Detect which cell encompasses the target text, then output its (x, y) center coordinate. 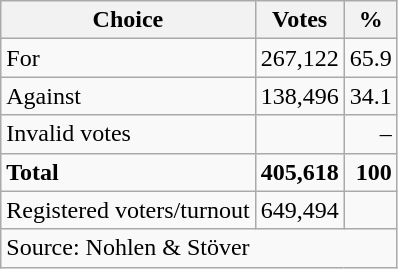
267,122 (300, 58)
% (370, 20)
For (128, 58)
Invalid votes (128, 134)
Votes (300, 20)
34.1 (370, 96)
– (370, 134)
Source: Nohlen & Stöver (199, 248)
138,496 (300, 96)
405,618 (300, 172)
65.9 (370, 58)
Choice (128, 20)
100 (370, 172)
649,494 (300, 210)
Registered voters/turnout (128, 210)
Against (128, 96)
Total (128, 172)
